Provide the [X, Y] coordinate of the cell's center where the given text is located.  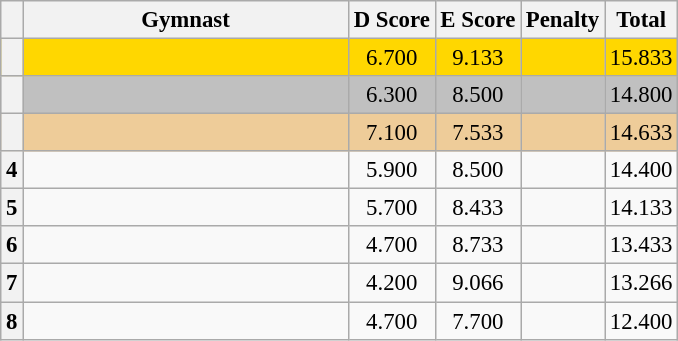
12.400 [642, 321]
E Score [478, 20]
7 [12, 283]
8 [12, 321]
14.133 [642, 208]
4.200 [392, 283]
5 [12, 208]
4 [12, 170]
14.400 [642, 170]
13.266 [642, 283]
9.133 [478, 58]
9.066 [478, 283]
5.700 [392, 208]
6.300 [392, 95]
7.700 [478, 321]
13.433 [642, 245]
7.533 [478, 133]
5.900 [392, 170]
14.800 [642, 95]
14.633 [642, 133]
6.700 [392, 58]
Penalty [563, 20]
8.733 [478, 245]
6 [12, 245]
15.833 [642, 58]
8.433 [478, 208]
Total [642, 20]
D Score [392, 20]
7.100 [392, 133]
Gymnast [186, 20]
